From the cell containing the given text, extract its center point as [X, Y] coordinate. 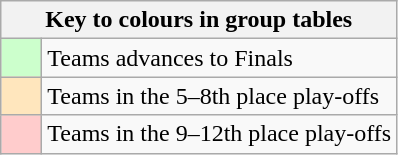
Teams advances to Finals [220, 58]
Key to colours in group tables [199, 20]
Teams in the 9–12th place play-offs [220, 134]
Teams in the 5–8th place play-offs [220, 96]
